From the cell containing the given text, extract its center point as (X, Y) coordinate. 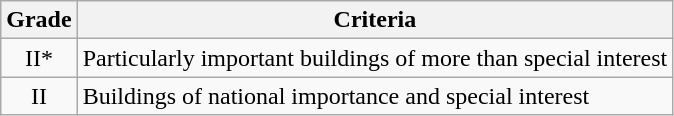
Particularly important buildings of more than special interest (375, 58)
Criteria (375, 20)
Buildings of national importance and special interest (375, 96)
II (39, 96)
Grade (39, 20)
II* (39, 58)
